Pinpoint the cell where the given text exists, returning its [X, Y] midpoint coordinate. 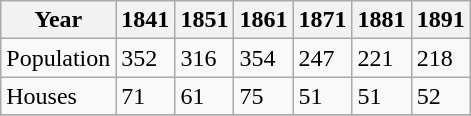
1871 [322, 20]
221 [382, 58]
Population [58, 58]
1881 [382, 20]
247 [322, 58]
352 [146, 58]
75 [264, 96]
52 [440, 96]
1851 [204, 20]
1861 [264, 20]
1891 [440, 20]
316 [204, 58]
Houses [58, 96]
1841 [146, 20]
354 [264, 58]
Year [58, 20]
218 [440, 58]
61 [204, 96]
71 [146, 96]
